From the cell containing the given text, extract its center point as [x, y] coordinate. 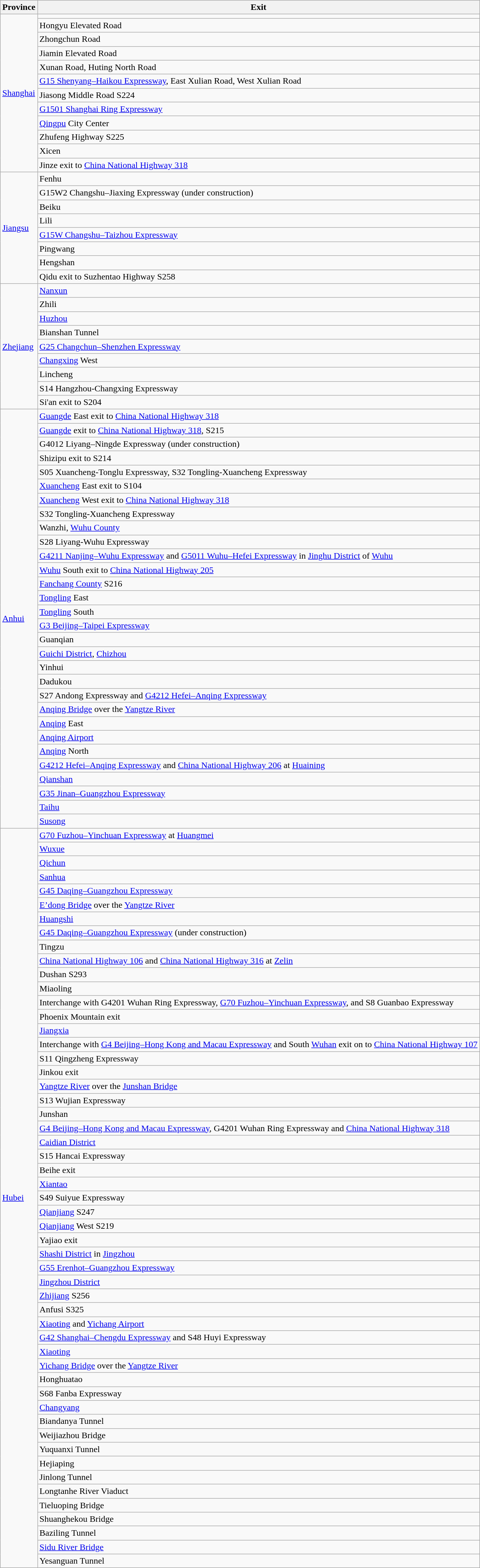
China National Highway 106 and China National Highway 316 at Zelin [258, 961]
Qianjiang West S219 [258, 1226]
Beiku [258, 207]
Jiangxia [258, 1030]
G1501 Shanghai Ring Expressway [258, 109]
S13 Wujian Expressway [258, 1100]
Sanhua [258, 877]
G15 Shenyang–Haikou Expressway, East Xulian Road, West Xulian Road [258, 81]
Jiamin Elevated Road [258, 53]
S15 Hancai Expressway [258, 1156]
Interchange with G4201 Wuhan Ring Expressway, G70 Fuzhou–Yinchuan Expressway, and S8 Guanbao Expressway [258, 1002]
S14 Hangzhou-Changxing Expressway [258, 388]
Baziling Tunnel [258, 1533]
G4 Beijing–Hong Kong and Macau Expressway, G4201 Wuhan Ring Expressway and China National Highway 318 [258, 1128]
Qingpu City Center [258, 123]
Zhejiang [19, 346]
Qianjiang S247 [258, 1212]
Zhufeng Highway S225 [258, 137]
Anqing Bridge over the Yangtze River [258, 709]
Jinlong Tunnel [258, 1477]
Yinhui [258, 668]
Tingzu [258, 947]
G3 Beijing–Taipei Expressway [258, 626]
G42 Shanghai–Chengdu Expressway and S48 Huyi Expressway [258, 1338]
Interchange with G4 Beijing–Hong Kong and Macau Expressway and South Wuhan exit on to China National Highway 107 [258, 1044]
Hejiaping [258, 1463]
Yichang Bridge over the Yangtze River [258, 1366]
Shizipu exit to S214 [258, 458]
Huangshi [258, 919]
Jinkou exit [258, 1072]
Zhijiang S256 [258, 1296]
Junshan [258, 1114]
Jiangsu [19, 228]
S68 Fanba Expressway [258, 1393]
Fanchang County S216 [258, 584]
Xunan Road, Huting North Road [258, 67]
Longtanhe River Viaduct [258, 1491]
G45 Daqing–Guangzhou Expressway (under construction) [258, 933]
Xiaoting and Yichang Airport [258, 1324]
Qidu exit to Suzhentao Highway S258 [258, 277]
Susong [258, 821]
Shuanghekou Bridge [258, 1519]
Caidian District [258, 1142]
Xuancheng East exit to S104 [258, 486]
Dadukou [258, 681]
Hubei [19, 1198]
S05 Xuancheng-Tonglu Expressway, S32 Tongling-Xuancheng Expressway [258, 472]
Lili [258, 221]
S32 Tongling-Xuancheng Expressway [258, 514]
Jiasong Middle Road S224 [258, 95]
G4012 Liyang–Ningde Expressway (under construction) [258, 444]
Xiantao [258, 1184]
Phoenix Mountain exit [258, 1016]
Qichun [258, 863]
Anhui [19, 619]
Shashi District in Jingzhou [258, 1254]
Tongling East [258, 597]
G70 Fuzhou–Yinchuan Expressway at Huangmei [258, 835]
Anfusi S325 [258, 1310]
S11 Qingzheng Expressway [258, 1058]
Yesanguan Tunnel [258, 1561]
G25 Changchun–Shenzhen Expressway [258, 346]
Guangde East exit to China National Highway 318 [258, 416]
Anqing North [258, 751]
Sidu River Bridge [258, 1547]
E’dong Bridge over the Yangtze River [258, 905]
Miaoling [258, 988]
Jingzhou District [258, 1282]
Xicen [258, 151]
Taihu [258, 807]
G55 Erenhot–Guangzhou Expressway [258, 1268]
G35 Jinan–Guangzhou Expressway [258, 793]
Nanxun [258, 290]
Fenhu [258, 179]
Zhongchun Road [258, 39]
Hongyu Elevated Road [258, 25]
Wuhu South exit to China National Highway 205 [258, 570]
Jinze exit to China National Highway 318 [258, 165]
Changyang [258, 1407]
Beihe exit [258, 1170]
G45 Daqing–Guangzhou Expressway [258, 891]
Zhili [258, 304]
Dushan S293 [258, 975]
Yuquanxi Tunnel [258, 1449]
Tongling South [258, 611]
Yangtze River over the Junshan Bridge [258, 1086]
Qianshan [258, 779]
Anqing East [258, 723]
Bianshan Tunnel [258, 332]
S27 Andong Expressway and G4212 Hefei–Anqing Expressway [258, 695]
Honghuatao [258, 1379]
Huzhou [258, 318]
Wuxue [258, 849]
Hengshan [258, 263]
G15W2 Changshu–Jiaxing Expressway (under construction) [258, 193]
Changxing West [258, 360]
Xuancheng West exit to China National Highway 318 [258, 500]
Guanqian [258, 640]
Weijiazhou Bridge [258, 1435]
Lincheng [258, 374]
G15W Changshu–Taizhou Expressway [258, 235]
Pingwang [258, 249]
S49 Suiyue Expressway [258, 1198]
G4211 Nanjing–Wuhu Expressway and G5011 Wuhu–Hefei Expressway in Jinghu District of Wuhu [258, 556]
Province [19, 7]
Yajiao exit [258, 1240]
Biandanya Tunnel [258, 1421]
Shanghai [19, 93]
G4212 Hefei–Anqing Expressway and China National Highway 206 at Huaining [258, 765]
Tieluoping Bridge [258, 1505]
Anqing Airport [258, 737]
Guangde exit to China National Highway 318, S215 [258, 430]
Si'an exit to S204 [258, 402]
S28 Liyang-Wuhu Expressway [258, 542]
Exit [258, 7]
Wanzhi, Wuhu County [258, 528]
Guichi District, Chizhou [258, 654]
Xiaoting [258, 1352]
